Locate the cell with the specified text and output its (x, y) center coordinate. 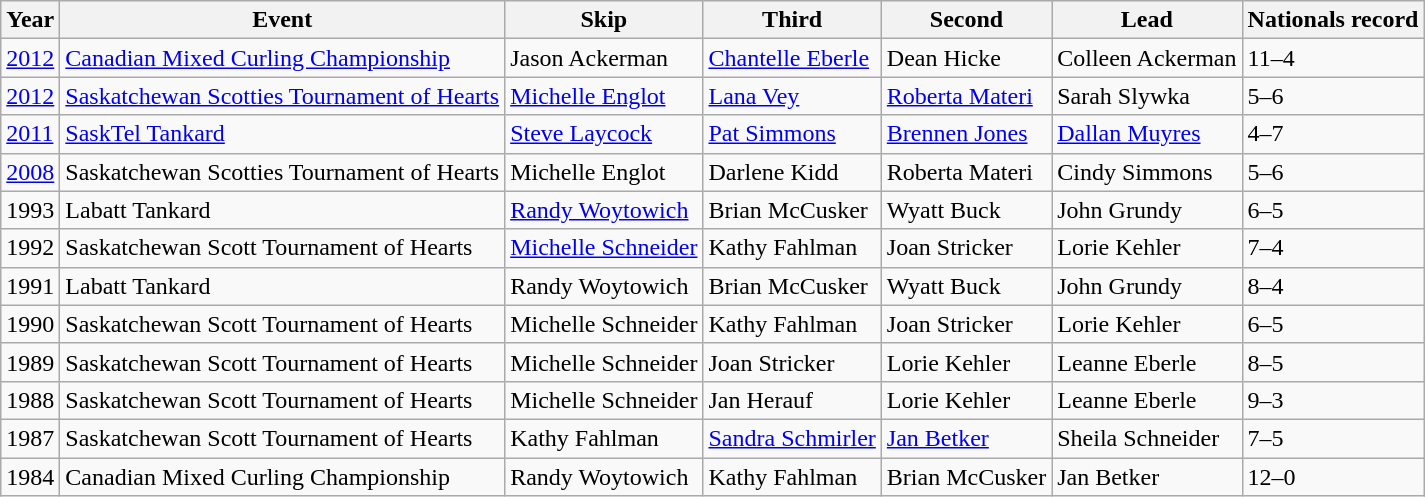
1990 (30, 324)
1987 (30, 438)
1984 (30, 477)
Skip (604, 20)
Nationals record (1333, 20)
SaskTel Tankard (282, 134)
Colleen Ackerman (1147, 58)
Jan Herauf (792, 400)
2008 (30, 172)
Lana Vey (792, 96)
Sheila Schneider (1147, 438)
Sarah Slywka (1147, 96)
9–3 (1333, 400)
Steve Laycock (604, 134)
Chantelle Eberle (792, 58)
12–0 (1333, 477)
Second (966, 20)
2011 (30, 134)
11–4 (1333, 58)
Darlene Kidd (792, 172)
Sandra Schmirler (792, 438)
Dean Hicke (966, 58)
Pat Simmons (792, 134)
Lead (1147, 20)
Third (792, 20)
Jason Ackerman (604, 58)
1988 (30, 400)
7–5 (1333, 438)
7–4 (1333, 248)
Dallan Muyres (1147, 134)
1992 (30, 248)
1989 (30, 362)
Brennen Jones (966, 134)
8–5 (1333, 362)
8–4 (1333, 286)
1993 (30, 210)
4–7 (1333, 134)
Year (30, 20)
1991 (30, 286)
Cindy Simmons (1147, 172)
Event (282, 20)
